Output the (X, Y) coordinate of the center of the cell containing the given text.  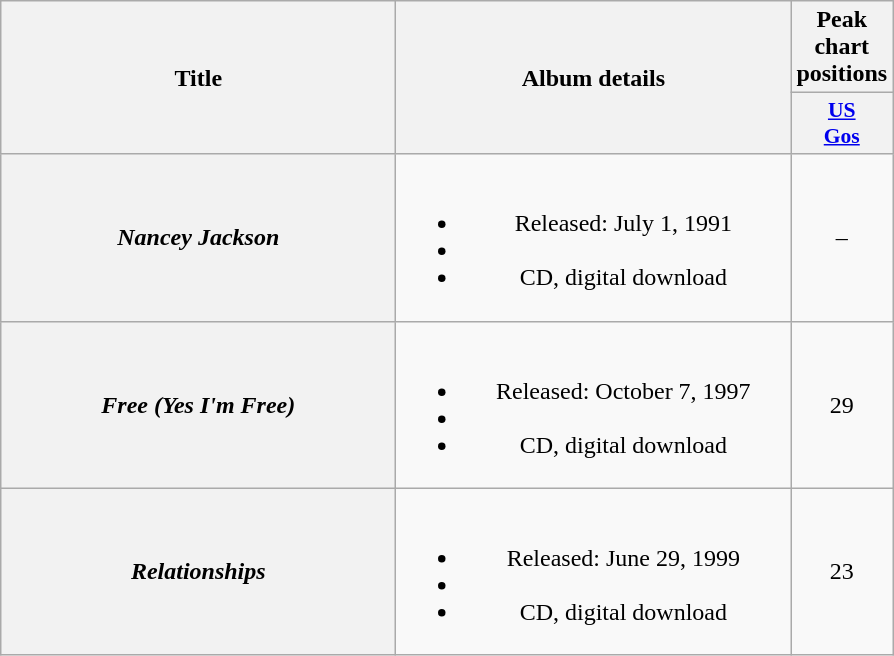
Nancey Jackson (198, 238)
Title (198, 78)
Peak chart positions (842, 47)
Free (Yes I'm Free) (198, 404)
29 (842, 404)
– (842, 238)
Album details (594, 78)
Released: July 1, 1991CD, digital download (594, 238)
Released: October 7, 1997CD, digital download (594, 404)
23 (842, 572)
USGos (842, 124)
Released: June 29, 1999CD, digital download (594, 572)
Relationships (198, 572)
